Find where the given text appears and provide that cell's center as [x, y] coordinate. 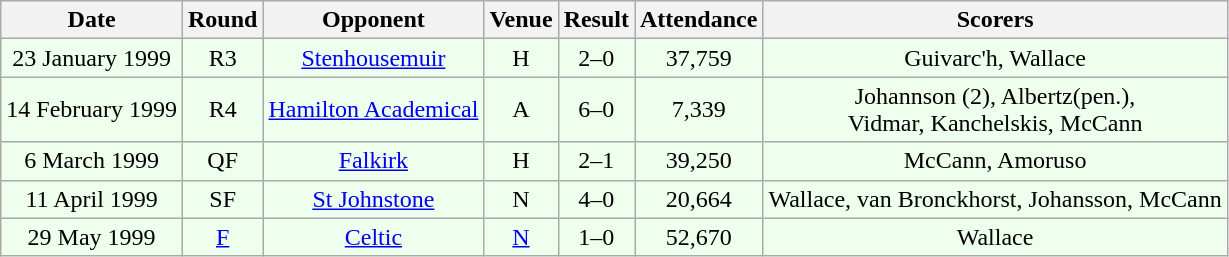
Wallace, van Bronckhorst, Johansson, McCann [995, 199]
1–0 [596, 237]
Opponent [374, 20]
37,759 [698, 58]
Celtic [374, 237]
4–0 [596, 199]
Falkirk [374, 161]
A [521, 110]
Attendance [698, 20]
McCann, Amoruso [995, 161]
6–0 [596, 110]
6 March 1999 [92, 161]
Venue [521, 20]
7,339 [698, 110]
Result [596, 20]
St Johnstone [374, 199]
F [222, 237]
Guivarc'h, Wallace [995, 58]
2–1 [596, 161]
2–0 [596, 58]
Scorers [995, 20]
R3 [222, 58]
23 January 1999 [92, 58]
20,664 [698, 199]
Johannson (2), Albertz(pen.), Vidmar, Kanchelskis, McCann [995, 110]
14 February 1999 [92, 110]
Date [92, 20]
QF [222, 161]
Round [222, 20]
Wallace [995, 237]
52,670 [698, 237]
29 May 1999 [92, 237]
39,250 [698, 161]
SF [222, 199]
Hamilton Academical [374, 110]
Stenhousemuir [374, 58]
11 April 1999 [92, 199]
R4 [222, 110]
